Search for the cell housing the specified text and yield its [x, y] center coordinate. 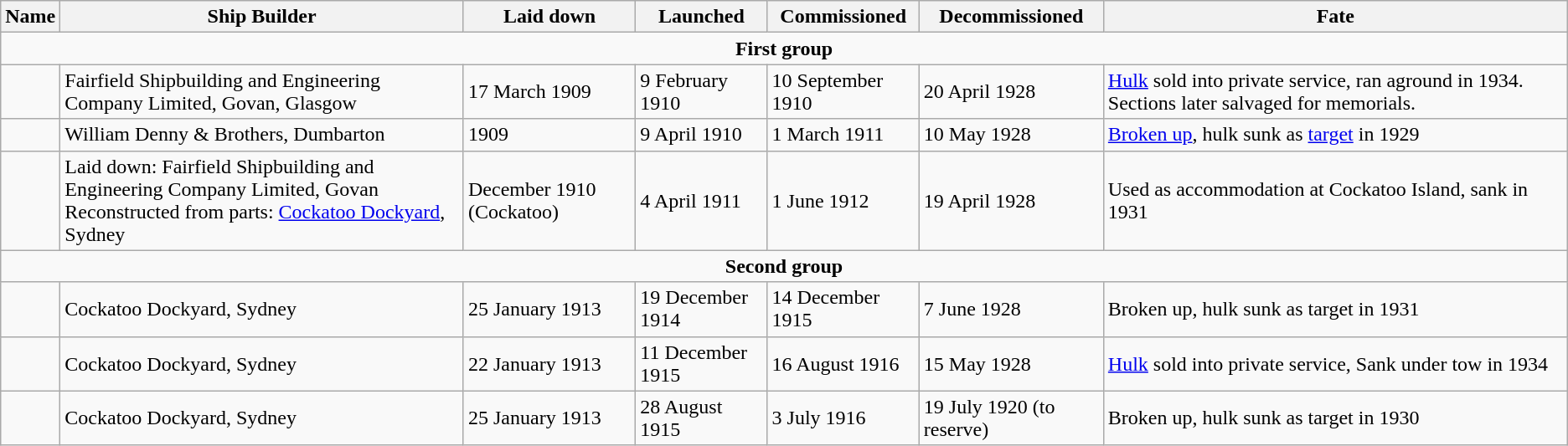
7 June 1928 [1011, 310]
Hulk sold into private service, ran aground in 1934. Sections later salvaged for memorials. [1335, 92]
16 August 1916 [843, 363]
1 June 1912 [843, 201]
20 April 1928 [1011, 92]
First group [784, 49]
3 July 1916 [843, 418]
Second group [784, 266]
Commissioned [843, 17]
10 May 1928 [1011, 135]
Ship Builder [262, 17]
9 February 1910 [702, 92]
Hulk sold into private service, Sank under tow in 1934 [1335, 363]
Broken up, hulk sunk as target in 1930 [1335, 418]
28 August 1915 [702, 418]
Laid down [549, 17]
Decommissioned [1011, 17]
11 December 1915 [702, 363]
19 April 1928 [1011, 201]
Used as accommodation at Cockatoo Island, sank in 1931 [1335, 201]
Fate [1335, 17]
Broken up, hulk sunk as target in 1931 [1335, 310]
1909 [549, 135]
9 April 1910 [702, 135]
Fairfield Shipbuilding and Engineering Company Limited, Govan, Glasgow [262, 92]
17 March 1909 [549, 92]
1 March 1911 [843, 135]
Broken up, hulk sunk as target in 1929 [1335, 135]
19 July 1920 (to reserve) [1011, 418]
William Denny & Brothers, Dumbarton [262, 135]
10 September 1910 [843, 92]
December 1910 (Cockatoo) [549, 201]
Laid down: Fairfield Shipbuilding and Engineering Company Limited, GovanReconstructed from parts: Cockatoo Dockyard, Sydney [262, 201]
19 December 1914 [702, 310]
4 April 1911 [702, 201]
Launched [702, 17]
15 May 1928 [1011, 363]
22 January 1913 [549, 363]
Name [30, 17]
14 December 1915 [843, 310]
